Identify which cell holds the provided text, then report its [X, Y] central coordinate. 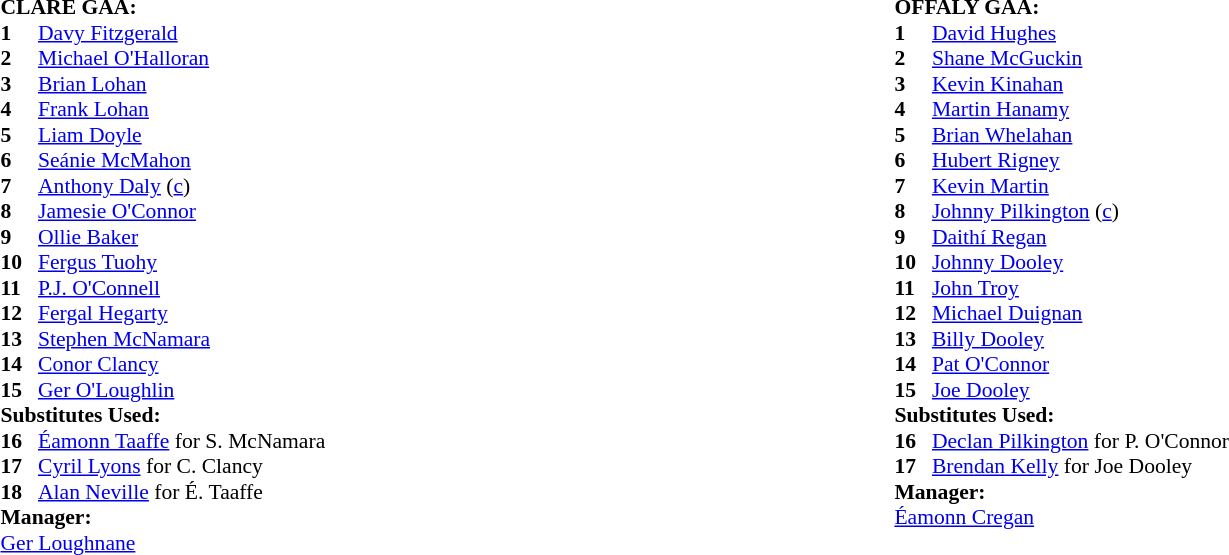
Brian Lohan [182, 84]
David Hughes [1080, 33]
Cyril Lyons for C. Clancy [182, 467]
Joe Dooley [1080, 390]
Fergal Hegarty [182, 313]
Alan Neville for É. Taaffe [182, 492]
Stephen McNamara [182, 339]
Johnny Dooley [1080, 263]
Kevin Kinahan [1080, 84]
Liam Doyle [182, 135]
P.J. O'Connell [182, 288]
Jamesie O'Connor [182, 211]
Michael O'Halloran [182, 59]
Fergus Tuohy [182, 263]
Éamonn Cregan [1062, 517]
Declan Pilkington for P. O'Connor [1080, 441]
Anthony Daly (c) [182, 186]
Brian Whelahan [1080, 135]
John Troy [1080, 288]
Martin Hanamy [1080, 109]
Johnny Pilkington (c) [1080, 211]
Pat O'Connor [1080, 365]
Conor Clancy [182, 365]
Éamonn Taaffe for S. McNamara [182, 441]
Ger O'Loughlin [182, 390]
Daithí Regan [1080, 237]
Kevin Martin [1080, 186]
Michael Duignan [1080, 313]
18 [19, 492]
Hubert Rigney [1080, 161]
Frank Lohan [182, 109]
Davy Fitzgerald [182, 33]
Seánie McMahon [182, 161]
Ollie Baker [182, 237]
Shane McGuckin [1080, 59]
Billy Dooley [1080, 339]
Brendan Kelly for Joe Dooley [1080, 467]
